Return [X, Y] of the center of cell containing provided text 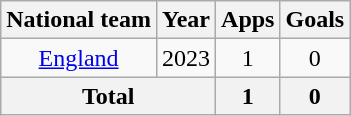
Goals [315, 20]
2023 [186, 58]
National team [79, 20]
Apps [248, 20]
Total [108, 96]
Year [186, 20]
England [79, 58]
